Determine the [x, y] coordinate at the center of the cell enclosing the given text.  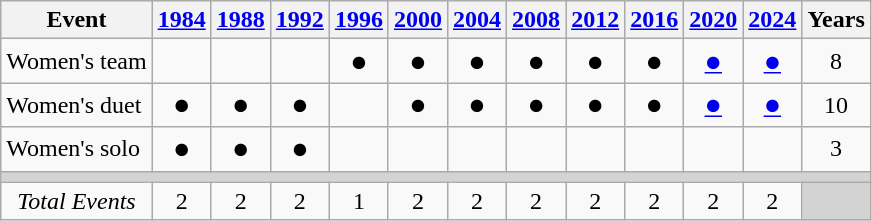
1984 [182, 20]
Total Events [76, 201]
2012 [596, 20]
Women's team [76, 61]
2016 [654, 20]
2004 [476, 20]
Women's solo [76, 149]
3 [836, 149]
Women's duet [76, 105]
10 [836, 105]
2000 [418, 20]
8 [836, 61]
2024 [772, 20]
2020 [714, 20]
2008 [536, 20]
1988 [240, 20]
Years [836, 20]
1996 [358, 20]
Event [76, 20]
1 [358, 201]
1992 [300, 20]
